Find where the given text appears and provide that cell's center as [x, y] coordinate. 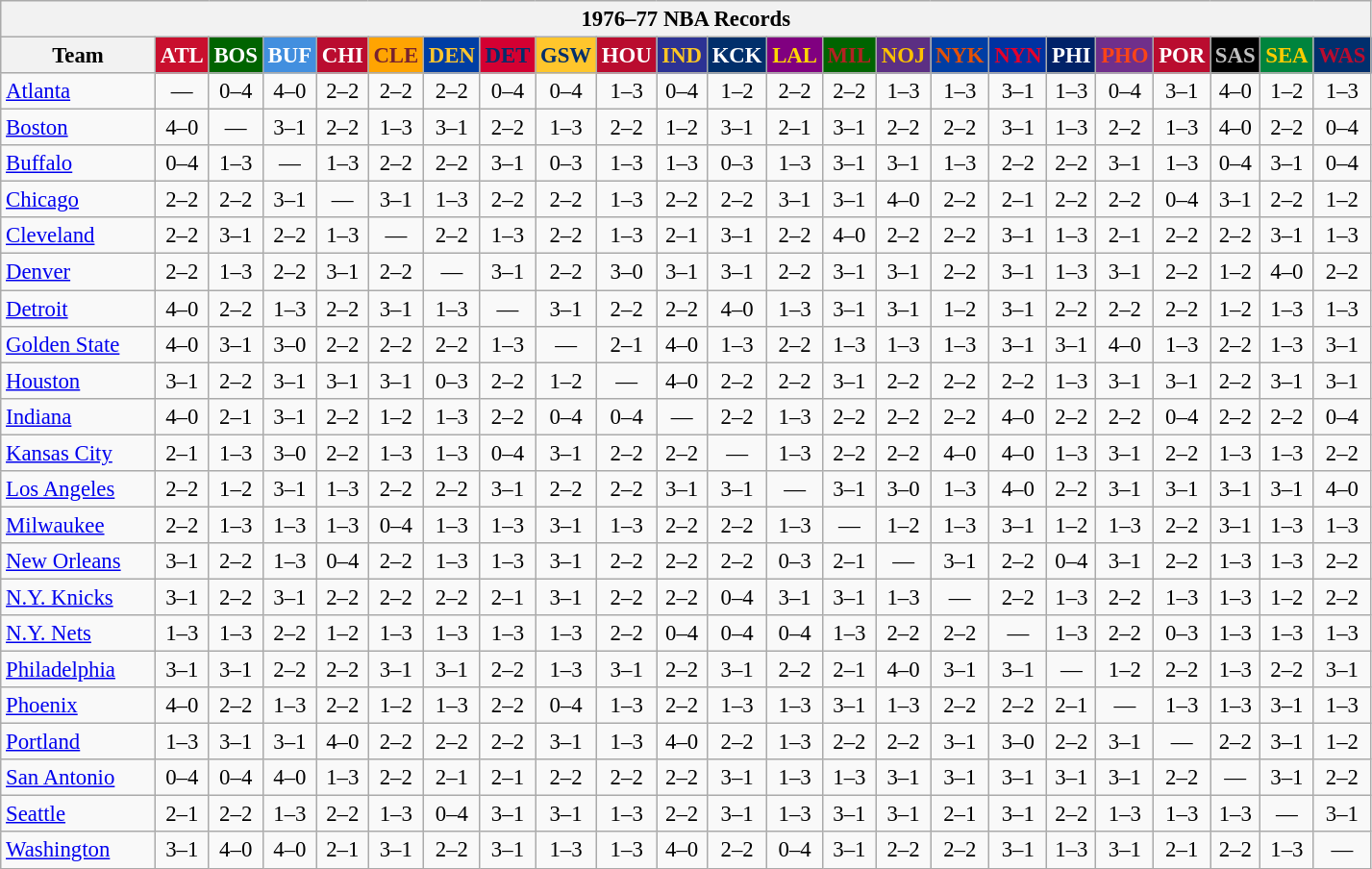
Detroit [79, 309]
Atlanta [79, 91]
PHI [1071, 56]
Seattle [79, 814]
Washington [79, 851]
N.Y. Knicks [79, 597]
Denver [79, 272]
SEA [1286, 56]
1976–77 NBA Records [686, 19]
CHI [342, 56]
Philadelphia [79, 670]
CLE [396, 56]
NOJ [903, 56]
Chicago [79, 200]
Indiana [79, 416]
Boston [79, 128]
Los Angeles [79, 489]
Buffalo [79, 163]
Portland [79, 742]
New Orleans [79, 561]
NYK [960, 56]
IND [682, 56]
NYN [1018, 56]
N.Y. Nets [79, 633]
Milwaukee [79, 525]
Team [79, 56]
BOS [236, 56]
LAL [794, 56]
WAS [1342, 56]
BUF [289, 56]
Houston [79, 381]
Kansas City [79, 453]
Cleveland [79, 236]
DET [508, 56]
GSW [566, 56]
MIL [849, 56]
SAS [1235, 56]
ATL [182, 56]
HOU [627, 56]
POR [1183, 56]
Golden State [79, 344]
Phoenix [79, 706]
DEN [452, 56]
KCK [736, 56]
PHO [1125, 56]
San Antonio [79, 778]
